Determine the (X, Y) coordinate at the center of the cell enclosing the given text.  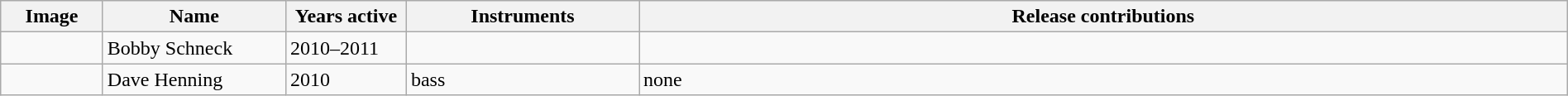
2010–2011 (346, 48)
Dave Henning (194, 79)
2010 (346, 79)
Instruments (523, 17)
none (1103, 79)
bass (523, 79)
Years active (346, 17)
Name (194, 17)
Image (52, 17)
Bobby Schneck (194, 48)
Release contributions (1103, 17)
